From the cell containing the given text, extract its center point as (x, y) coordinate. 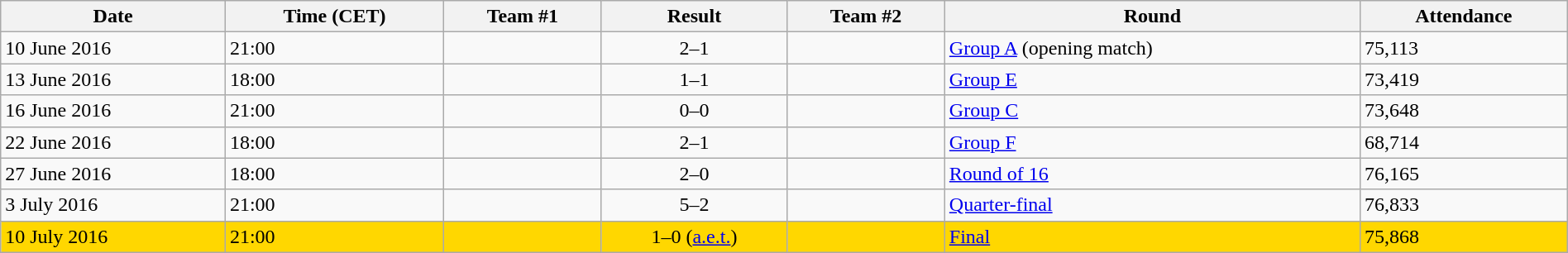
10 June 2016 (113, 48)
5–2 (695, 205)
1–1 (695, 79)
Attendance (1464, 17)
0–0 (695, 111)
13 June 2016 (113, 79)
Date (113, 17)
Group E (1152, 79)
Team #2 (866, 17)
Group C (1152, 111)
22 June 2016 (113, 142)
1–0 (a.e.t.) (695, 236)
16 June 2016 (113, 111)
Group A (opening match) (1152, 48)
Team #1 (523, 17)
Time (CET) (334, 17)
75,868 (1464, 236)
73,648 (1464, 111)
2–0 (695, 174)
Group F (1152, 142)
75,113 (1464, 48)
Final (1152, 236)
3 July 2016 (113, 205)
27 June 2016 (113, 174)
68,714 (1464, 142)
76,833 (1464, 205)
Round (1152, 17)
76,165 (1464, 174)
Quarter-final (1152, 205)
73,419 (1464, 79)
10 July 2016 (113, 236)
Round of 16 (1152, 174)
Result (695, 17)
